For the text-containing cell, return its midpoint in [x, y] coordinate format. 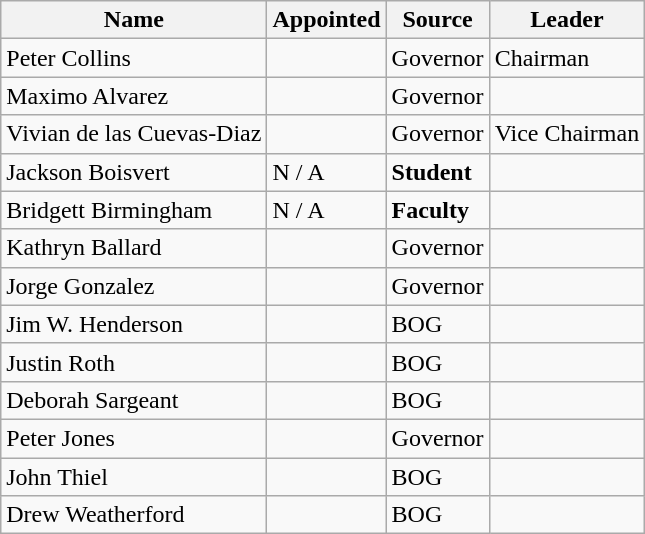
Vivian de las Cuevas-Diaz [134, 134]
Jorge Gonzalez [134, 286]
Jackson Boisvert [134, 172]
Name [134, 20]
Justin Roth [134, 362]
Appointed [326, 20]
John Thiel [134, 477]
Peter Jones [134, 438]
Bridgett Birmingham [134, 210]
Kathryn Ballard [134, 248]
Leader [567, 20]
Jim W. Henderson [134, 324]
Maximo Alvarez [134, 96]
Drew Weatherford [134, 515]
Peter Collins [134, 58]
Source [438, 20]
Deborah Sargeant [134, 400]
Student [438, 172]
Chairman [567, 58]
Faculty [438, 210]
Vice Chairman [567, 134]
